Locate the cell with the specified text and output its [x, y] center coordinate. 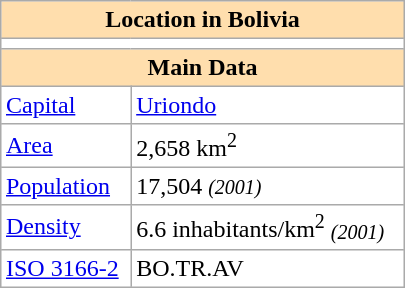
Location in Bolivia [203, 20]
BO.TR.AV [268, 268]
17,504 (2001) [268, 187]
ISO 3166-2 [66, 268]
6.6 inhabitants/km2 (2001) [268, 227]
Area [66, 146]
Uriondo [268, 105]
Main Data [203, 68]
Density [66, 227]
2,658 km2 [268, 146]
Capital [66, 105]
Population [66, 187]
